Extract the [x, y] coordinate from the center of the cell holding the provided text.  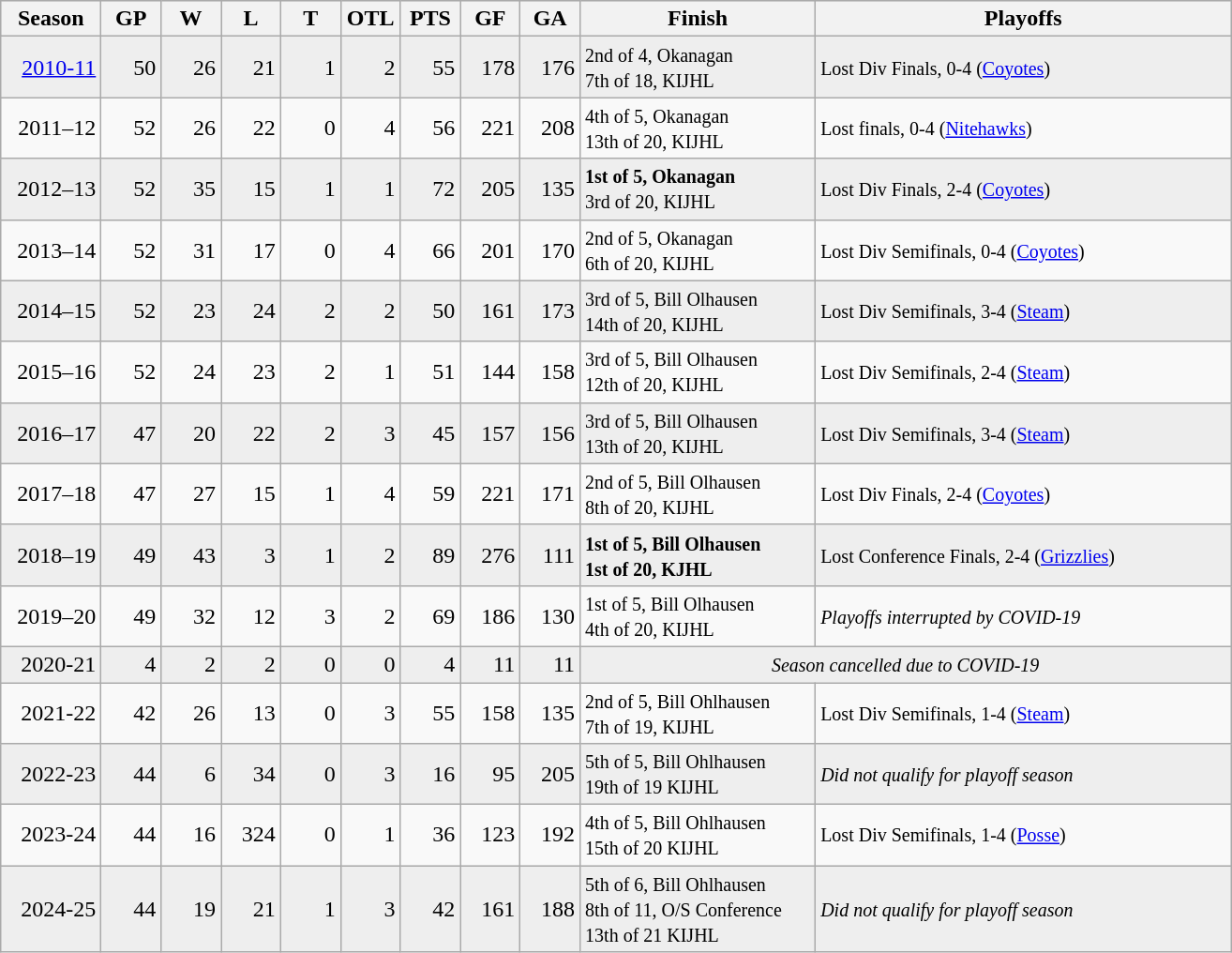
51 [430, 371]
69 [430, 615]
2020-21 [51, 664]
170 [550, 250]
31 [191, 250]
OTL [370, 19]
95 [490, 775]
2021-22 [51, 713]
6 [191, 775]
2024-25 [51, 909]
4th of 5, Bill Ohlhausen15th of 20 KIJHL [698, 835]
Playoffs interrupted by COVID-19 [1024, 615]
Lost Div Semifinals, 2-4 (Steam) [1024, 371]
192 [550, 835]
72 [430, 189]
2010-11 [51, 68]
176 [550, 68]
4th of 5, Okanagan13th of 20, KIJHL [698, 128]
3rd of 5, Bill Olhausen13th of 20, KIJHL [698, 433]
2019–20 [51, 615]
2nd of 5, Okanagan6th of 20, KIJHL [698, 250]
Season [51, 19]
1st of 5, Bill Olhausen4th of 20, KIJHL [698, 615]
171 [550, 493]
27 [191, 493]
89 [430, 555]
2nd of 5, Bill Ohlhausen7th of 19, KIJHL [698, 713]
T [310, 19]
1st of 5, Bill Olhausen1st of 20, KJHL [698, 555]
PTS [430, 19]
3rd of 5, Bill Olhausen14th of 20, KIJHL [698, 311]
173 [550, 311]
156 [550, 433]
3rd of 5, Bill Olhausen12th of 20, KIJHL [698, 371]
2023-24 [51, 835]
59 [430, 493]
178 [490, 68]
45 [430, 433]
Lost Div Semifinals, 0-4 (Coyotes) [1024, 250]
324 [251, 835]
GP [131, 19]
13 [251, 713]
186 [490, 615]
2011–12 [51, 128]
L [251, 19]
Season cancelled due to COVID-19 [906, 664]
130 [550, 615]
1st of 5, Okanagan3rd of 20, KIJHL [698, 189]
Lost Div Finals, 0-4 (Coyotes) [1024, 68]
2022-23 [51, 775]
157 [490, 433]
2012–13 [51, 189]
2015–16 [51, 371]
208 [550, 128]
GF [490, 19]
5th of 5, Bill Ohlhausen19th of 19 KIJHL [698, 775]
35 [191, 189]
111 [550, 555]
12 [251, 615]
123 [490, 835]
43 [191, 555]
144 [490, 371]
2018–19 [51, 555]
36 [430, 835]
Finish [698, 19]
2014–15 [51, 311]
Lost Div Semifinals, 1-4 (Posse) [1024, 835]
Lost Div Semifinals, 1-4 (Steam) [1024, 713]
20 [191, 433]
2nd of 4, Okanagan7th of 18, KIJHL [698, 68]
Lost finals, 0-4 (Nitehawks) [1024, 128]
2016–17 [51, 433]
188 [550, 909]
GA [550, 19]
56 [430, 128]
19 [191, 909]
5th of 6, Bill Ohlhausen8th of 11, O/S Conference13th of 21 KIJHL [698, 909]
17 [251, 250]
2nd of 5, Bill Olhausen8th of 20, KIJHL [698, 493]
34 [251, 775]
276 [490, 555]
2013–14 [51, 250]
W [191, 19]
32 [191, 615]
Playoffs [1024, 19]
66 [430, 250]
201 [490, 250]
Lost Conference Finals, 2-4 (Grizzlies) [1024, 555]
2017–18 [51, 493]
